Extract the (x, y) coordinate from the center of the cell holding the provided text.  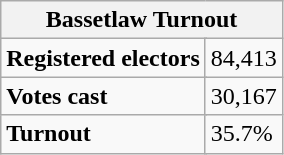
Registered electors (104, 58)
Turnout (104, 134)
84,413 (244, 58)
Votes cast (104, 96)
35.7% (244, 134)
Bassetlaw Turnout (142, 20)
30,167 (244, 96)
